Find where the given text appears and provide that cell's center as [x, y] coordinate. 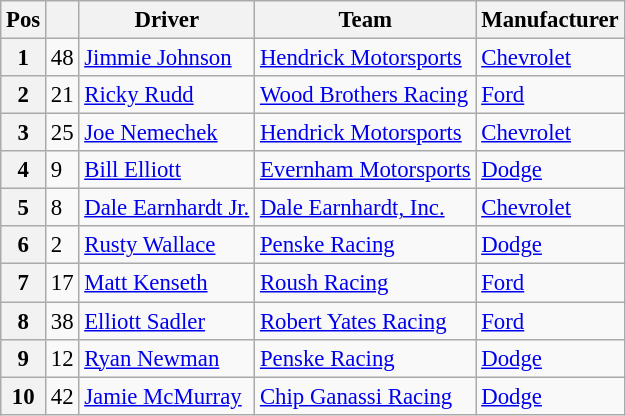
Robert Yates Racing [366, 321]
Elliott Sadler [167, 321]
48 [62, 58]
3 [24, 133]
Evernham Motorsports [366, 170]
Manufacturer [550, 20]
Driver [167, 20]
6 [24, 245]
7 [24, 283]
Ryan Newman [167, 358]
12 [62, 358]
Chip Ganassi Racing [366, 396]
Roush Racing [366, 283]
10 [24, 396]
Bill Elliott [167, 170]
42 [62, 396]
Pos [24, 20]
38 [62, 321]
25 [62, 133]
Dale Earnhardt, Inc. [366, 208]
Rusty Wallace [167, 245]
Matt Kenseth [167, 283]
Dale Earnhardt Jr. [167, 208]
5 [24, 208]
Team [366, 20]
Wood Brothers Racing [366, 95]
17 [62, 283]
Jimmie Johnson [167, 58]
4 [24, 170]
Joe Nemechek [167, 133]
Jamie McMurray [167, 396]
1 [24, 58]
Ricky Rudd [167, 95]
21 [62, 95]
